For the text-containing cell, return its midpoint in (x, y) coordinate format. 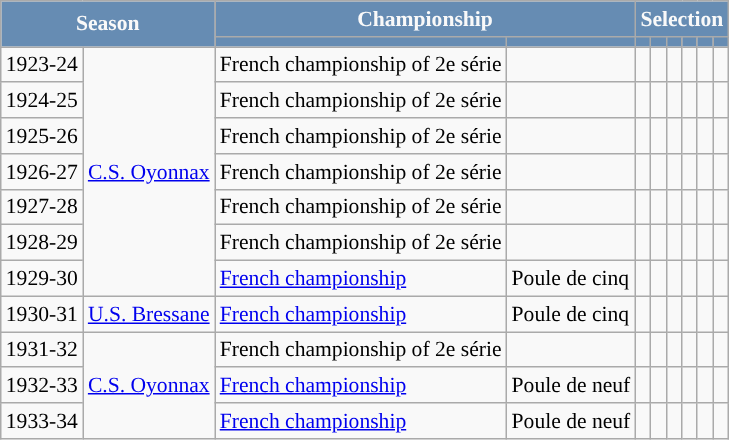
U.S. Bressane (149, 314)
1932-33 (42, 386)
1931-32 (42, 350)
1923-24 (42, 65)
1933-34 (42, 421)
1926-27 (42, 172)
1924-25 (42, 101)
1930-31 (42, 314)
1929-30 (42, 279)
1928-29 (42, 243)
Selection (682, 19)
Season (108, 24)
1927-28 (42, 207)
1925-26 (42, 136)
Championship (426, 19)
